Determine the (x, y) coordinate at the center of the cell enclosing the given text.  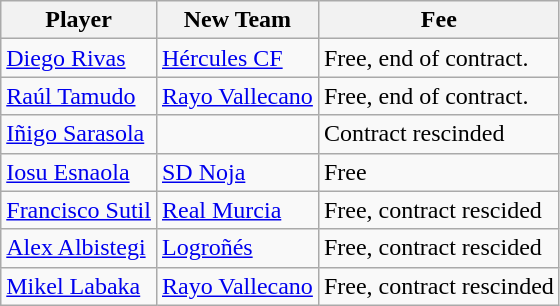
Player (79, 20)
Hércules CF (237, 58)
Raúl Tamudo (79, 96)
Mikel Labaka (79, 286)
New Team (237, 20)
Iñigo Sarasola (79, 134)
Diego Rivas (79, 58)
Real Murcia (237, 210)
Iosu Esnaola (79, 172)
Logroñés (237, 248)
Contract rescinded (438, 134)
Francisco Sutil (79, 210)
Free (438, 172)
SD Noja (237, 172)
Fee (438, 20)
Alex Albistegi (79, 248)
Free, contract rescinded (438, 286)
